Identify which cell holds the provided text, then report its [X, Y] central coordinate. 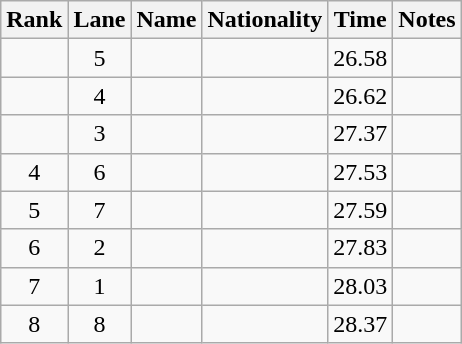
Time [360, 20]
28.03 [360, 286]
Nationality [265, 20]
Notes [427, 20]
27.83 [360, 248]
26.58 [360, 58]
28.37 [360, 324]
3 [100, 134]
2 [100, 248]
1 [100, 286]
27.53 [360, 172]
Lane [100, 20]
27.37 [360, 134]
26.62 [360, 96]
27.59 [360, 210]
Rank [34, 20]
Name [166, 20]
